Return the [x, y] coordinate for the center point of the cell that contains the specified text.  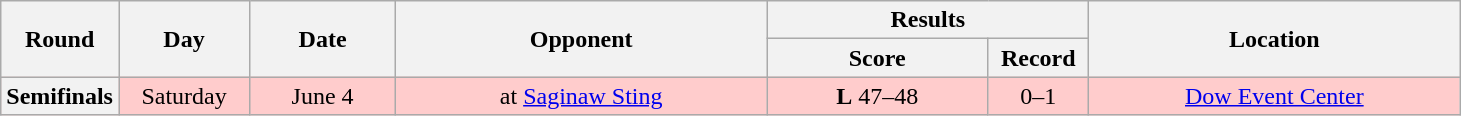
Day [184, 39]
Results [928, 20]
Score [878, 58]
0–1 [1038, 96]
Record [1038, 58]
Opponent [582, 39]
L 47–48 [878, 96]
Saturday [184, 96]
June 4 [323, 96]
Round [60, 39]
Semifinals [60, 96]
Location [1274, 39]
Dow Event Center [1274, 96]
at Saginaw Sting [582, 96]
Date [323, 39]
